Provide the (X, Y) coordinate of the cell's center where the given text is located.  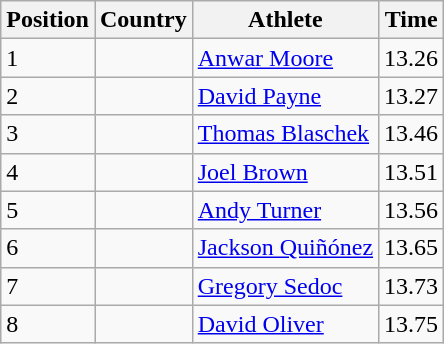
Time (412, 20)
Andy Turner (285, 210)
3 (48, 134)
13.73 (412, 286)
13.27 (412, 96)
Anwar Moore (285, 58)
13.46 (412, 134)
13.75 (412, 324)
13.51 (412, 172)
Joel Brown (285, 172)
Athlete (285, 20)
Gregory Sedoc (285, 286)
7 (48, 286)
13.56 (412, 210)
Position (48, 20)
5 (48, 210)
Thomas Blaschek (285, 134)
Country (143, 20)
2 (48, 96)
Jackson Quiñónez (285, 248)
6 (48, 248)
13.65 (412, 248)
David Oliver (285, 324)
David Payne (285, 96)
13.26 (412, 58)
1 (48, 58)
4 (48, 172)
8 (48, 324)
